Return the (X, Y) coordinate for the center point of the cell that contains the specified text.  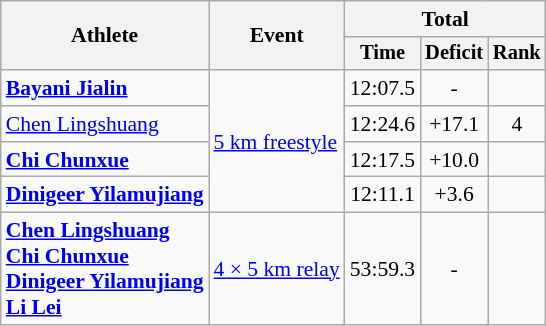
Event (277, 36)
5 km freestyle (277, 141)
+3.6 (454, 195)
12:11.1 (382, 195)
12:24.6 (382, 124)
Chen Lingshuang (105, 124)
12:07.5 (382, 88)
Chen LingshuangChi ChunxueDinigeer YilamujiangLi Lei (105, 269)
Bayani Jialin (105, 88)
4 (517, 124)
Chi Chunxue (105, 160)
Rank (517, 54)
Time (382, 54)
12:17.5 (382, 160)
+17.1 (454, 124)
Deficit (454, 54)
Total (446, 19)
53:59.3 (382, 269)
4 × 5 km relay (277, 269)
Dinigeer Yilamujiang (105, 195)
+10.0 (454, 160)
Athlete (105, 36)
